Search for the cell housing the specified text and yield its (x, y) center coordinate. 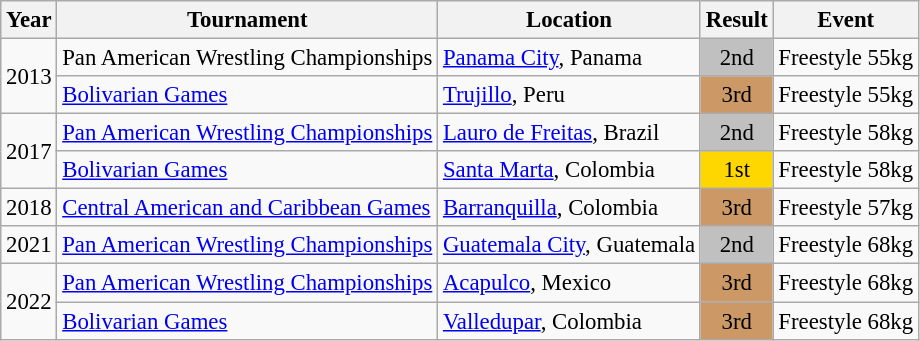
Santa Marta, Colombia (570, 170)
Year (29, 20)
Valledupar, Colombia (570, 321)
Location (570, 20)
Result (736, 20)
1st (736, 170)
Panama City, Panama (570, 58)
Event (846, 20)
Acapulco, Mexico (570, 283)
2018 (29, 208)
Central American and Caribbean Games (248, 208)
2022 (29, 302)
2013 (29, 76)
Tournament (248, 20)
Trujillo, Peru (570, 95)
Guatemala City, Guatemala (570, 245)
Freestyle 57kg (846, 208)
2021 (29, 245)
2017 (29, 152)
Barranquilla, Colombia (570, 208)
Lauro de Freitas, Brazil (570, 133)
